Identify which cell holds the provided text, then report its (x, y) central coordinate. 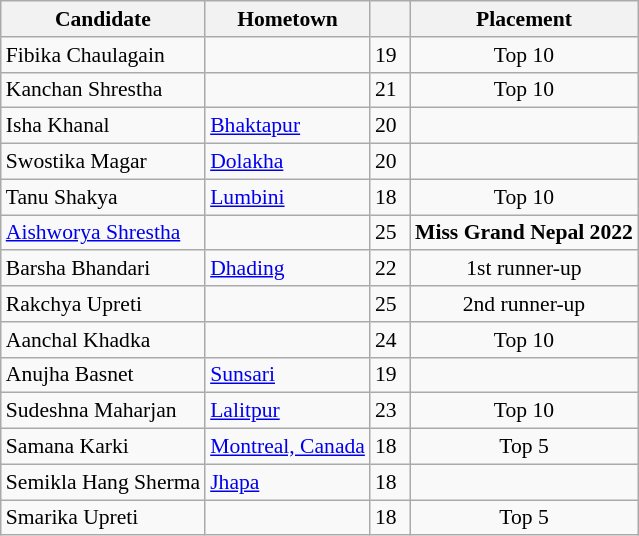
Tanu Shakya (103, 197)
Aishworya Shrestha (103, 233)
24 (390, 340)
Anujha Basnet (103, 375)
Bhaktapur (288, 126)
Kanchan Shrestha (103, 90)
Samana Karki (103, 447)
Jhapa (288, 482)
Lumbini (288, 197)
2nd runner-up (524, 304)
1st runner-up (524, 269)
Montreal, Canada (288, 447)
Lalitpur (288, 411)
Miss Grand Nepal 2022 (524, 233)
Candidate (103, 19)
Dhading (288, 269)
Sudeshna Maharjan (103, 411)
Dolakha (288, 162)
Smarika Upreti (103, 518)
23 (390, 411)
Isha Khanal (103, 126)
Barsha Bhandari (103, 269)
Placement (524, 19)
22 (390, 269)
Swostika Magar (103, 162)
Rakchya Upreti (103, 304)
Fibika Chaulagain (103, 55)
Hometown (288, 19)
Aanchal Khadka (103, 340)
Sunsari (288, 375)
Semikla Hang Sherma (103, 482)
21 (390, 90)
